Identify which cell holds the provided text, then report its [x, y] central coordinate. 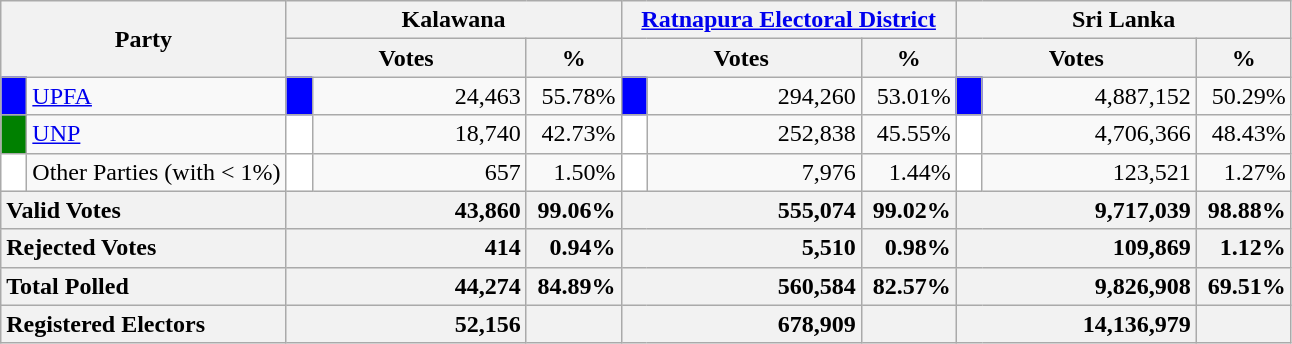
84.89% [574, 286]
55.78% [574, 96]
678,909 [741, 324]
252,838 [754, 134]
555,074 [741, 210]
Ratnapura Electoral District [788, 20]
560,584 [741, 286]
123,521 [1089, 172]
7,976 [754, 172]
53.01% [908, 96]
99.06% [574, 210]
1.27% [1244, 172]
82.57% [908, 286]
Party [144, 39]
43,860 [406, 210]
109,869 [1076, 248]
14,136,979 [1076, 324]
44,274 [406, 286]
Kalawana [454, 20]
9,826,908 [1076, 286]
4,706,366 [1089, 134]
UPFA [156, 96]
Sri Lanka [1124, 20]
Valid Votes [144, 210]
294,260 [754, 96]
4,887,152 [1089, 96]
5,510 [741, 248]
1.12% [1244, 248]
98.88% [1244, 210]
414 [406, 248]
1.50% [574, 172]
1.44% [908, 172]
Rejected Votes [144, 248]
99.02% [908, 210]
9,717,039 [1076, 210]
Registered Electors [144, 324]
Total Polled [144, 286]
0.98% [908, 248]
45.55% [908, 134]
42.73% [574, 134]
Other Parties (with < 1%) [156, 172]
69.51% [1244, 286]
657 [419, 172]
UNP [156, 134]
18,740 [419, 134]
50.29% [1244, 96]
0.94% [574, 248]
52,156 [406, 324]
48.43% [1244, 134]
24,463 [419, 96]
